Locate the cell with the specified text and output its [X, Y] center coordinate. 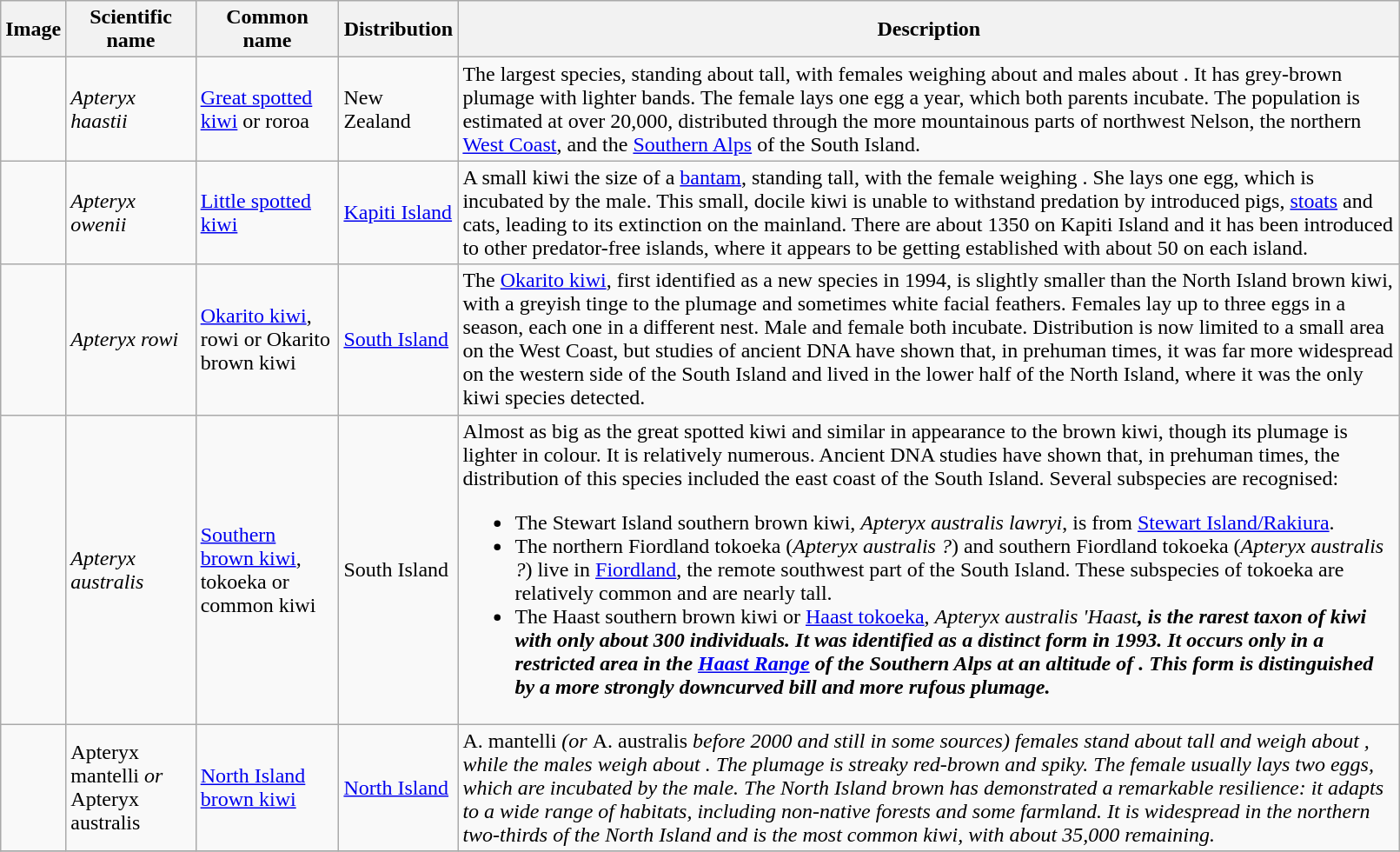
North Island [398, 788]
Apteryx owenii [130, 212]
North Island brown kiwi [268, 788]
Apteryx mantelli or Apteryx australis [130, 788]
Image [33, 30]
Scientific name [130, 30]
Apteryx rowi [130, 339]
Description [929, 30]
Great spotted kiwi or roroa [268, 110]
Little spotted kiwi [268, 212]
Kapiti Island [398, 212]
New Zealand [398, 110]
Distribution [398, 30]
Southern brown kiwi, tokoeka or common kiwi [268, 569]
Apteryx haastii [130, 110]
Common name [268, 30]
Okarito kiwi, rowi or Okarito brown kiwi [268, 339]
Apteryx australis [130, 569]
